Locate the cell with the specified text and output its (x, y) center coordinate. 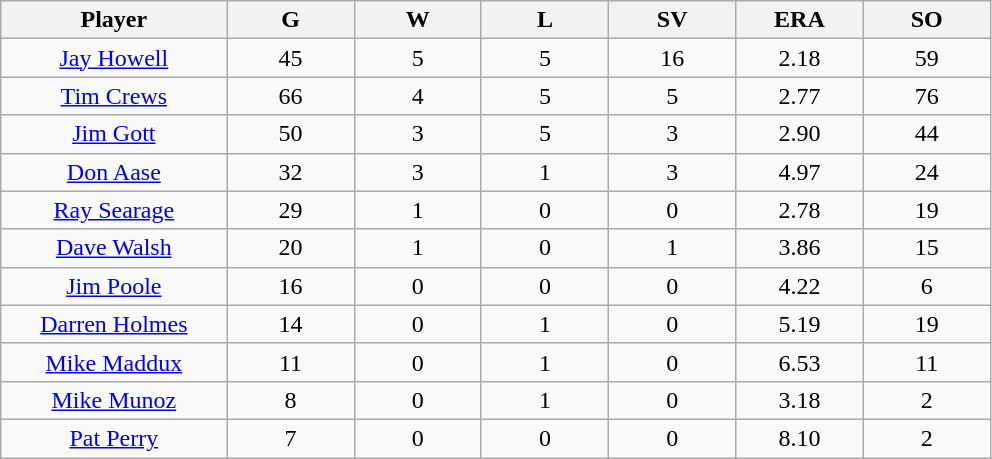
2.77 (800, 96)
Pat Perry (114, 438)
2.78 (800, 210)
4.97 (800, 172)
W (418, 20)
14 (290, 324)
32 (290, 172)
Tim Crews (114, 96)
Mike Maddux (114, 362)
SO (926, 20)
2.90 (800, 134)
Dave Walsh (114, 248)
44 (926, 134)
Jim Gott (114, 134)
Player (114, 20)
Don Aase (114, 172)
8.10 (800, 438)
L (544, 20)
4.22 (800, 286)
Jim Poole (114, 286)
ERA (800, 20)
50 (290, 134)
7 (290, 438)
6 (926, 286)
6.53 (800, 362)
5.19 (800, 324)
4 (418, 96)
29 (290, 210)
20 (290, 248)
Mike Munoz (114, 400)
2.18 (800, 58)
45 (290, 58)
24 (926, 172)
SV (672, 20)
Darren Holmes (114, 324)
3.18 (800, 400)
66 (290, 96)
59 (926, 58)
Jay Howell (114, 58)
15 (926, 248)
Ray Searage (114, 210)
8 (290, 400)
G (290, 20)
76 (926, 96)
3.86 (800, 248)
